Find where the given text appears and provide that cell's center as (x, y) coordinate. 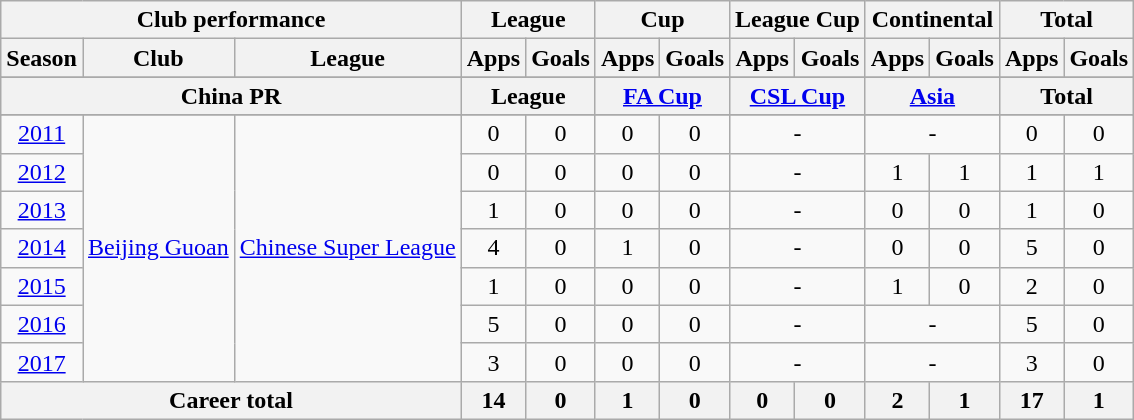
2013 (42, 210)
China PR (231, 96)
FA Cup (662, 96)
Season (42, 58)
Continental (932, 20)
Club (158, 58)
17 (1031, 400)
Beijing Guoan (158, 248)
Club performance (231, 20)
2011 (42, 134)
2016 (42, 324)
Career total (231, 400)
CSL Cup (798, 96)
2012 (42, 172)
14 (493, 400)
2017 (42, 362)
2014 (42, 248)
Asia (932, 96)
Cup (662, 20)
2015 (42, 286)
4 (493, 248)
Chinese Super League (348, 248)
League Cup (798, 20)
